Identify which cell holds the provided text, then report its (X, Y) central coordinate. 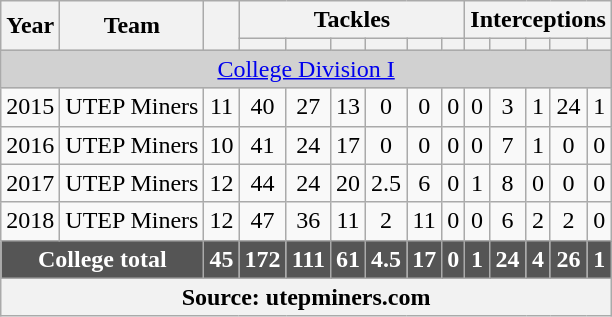
61 (348, 259)
Team (132, 26)
2017 (30, 183)
41 (262, 145)
172 (262, 259)
45 (222, 259)
College Division I (306, 69)
13 (348, 107)
44 (262, 183)
4.5 (386, 259)
27 (308, 107)
8 (508, 183)
College total (102, 259)
111 (308, 259)
3 (508, 107)
20 (348, 183)
Tackles (352, 20)
2016 (30, 145)
40 (262, 107)
7 (508, 145)
2018 (30, 221)
2.5 (386, 183)
36 (308, 221)
47 (262, 221)
2015 (30, 107)
4 (538, 259)
Source: utepminers.com (306, 297)
26 (568, 259)
Interceptions (538, 20)
10 (222, 145)
Year (30, 26)
